Scan for the cell matching the given text and deliver its (X, Y) coordinate at center. 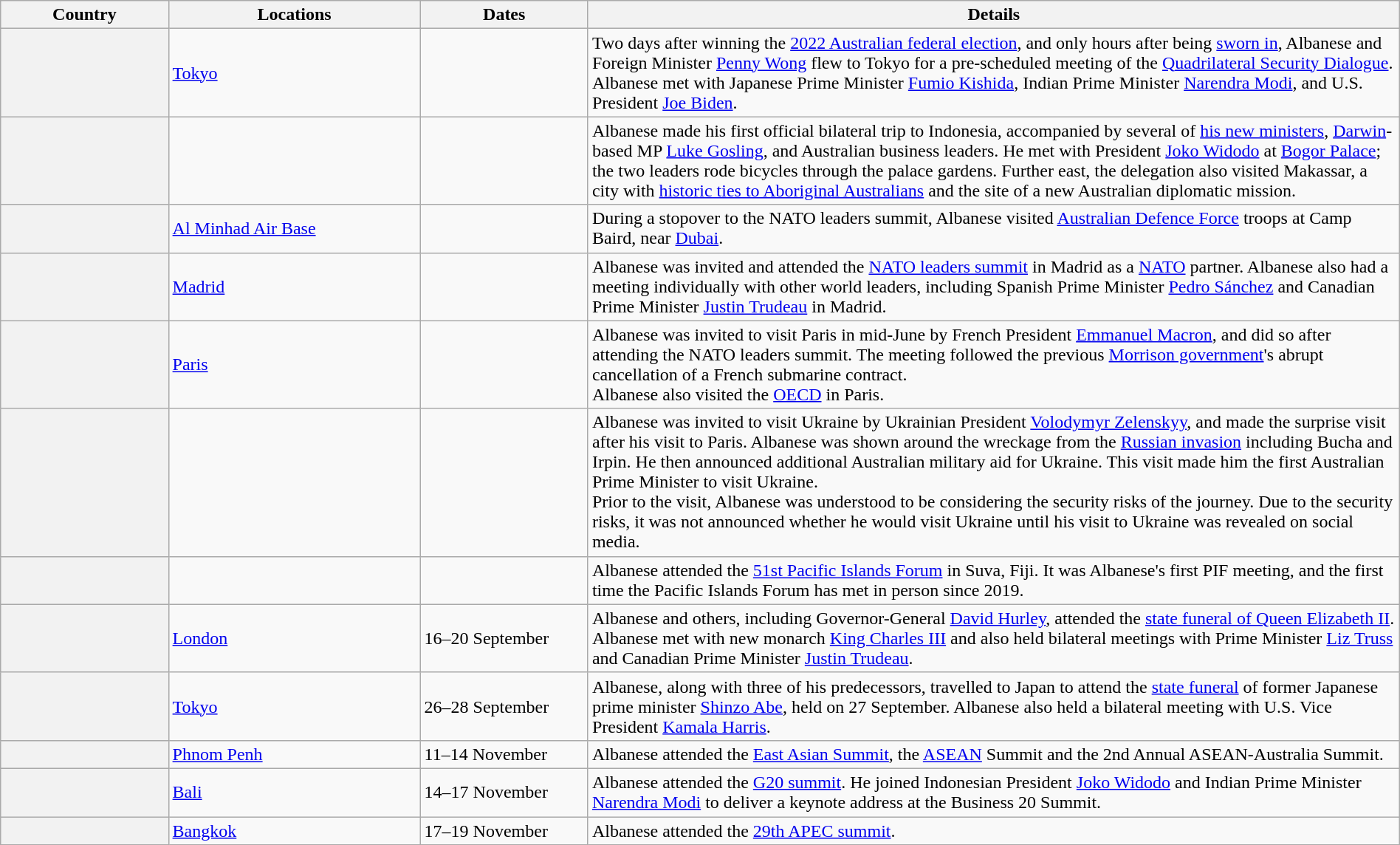
Paris (294, 365)
Bangkok (294, 831)
Madrid (294, 287)
During a stopover to the NATO leaders summit, Albanese visited Australian Defence Force troops at Camp Baird, near Dubai. (994, 229)
11–14 November (504, 754)
16–20 September (504, 638)
17–19 November (504, 831)
Dates (504, 15)
Locations (294, 15)
Albanese attended the 29th APEC summit. (994, 831)
14–17 November (504, 792)
Bali (294, 792)
Details (994, 15)
26–28 September (504, 706)
Al Minhad Air Base (294, 229)
Phnom Penh (294, 754)
Country (84, 15)
Albanese attended the East Asian Summit, the ASEAN Summit and the 2nd Annual ASEAN-Australia Summit. (994, 754)
London (294, 638)
